Return the (x, y) coordinate for the center point of the cell that contains the specified text.  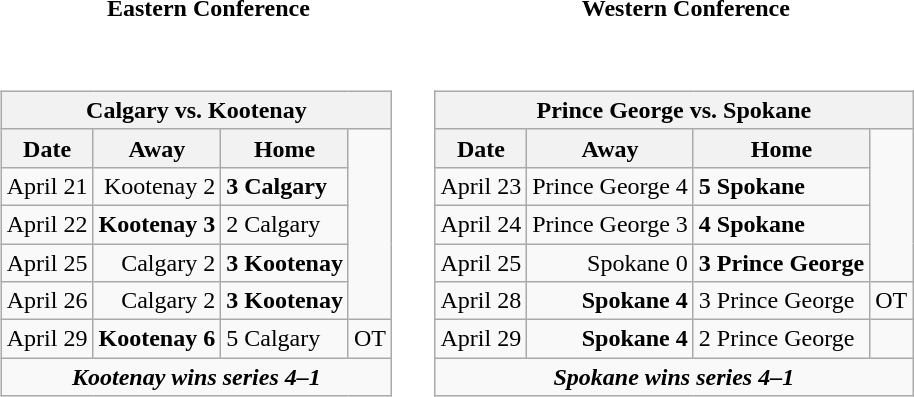
Prince George vs. Spokane (674, 110)
5 Calgary (285, 339)
5 Spokane (781, 186)
April 22 (47, 224)
April 26 (47, 301)
2 Prince George (781, 339)
4 Spokane (781, 224)
April 23 (481, 186)
Kootenay wins series 4–1 (196, 377)
Calgary vs. Kootenay (196, 110)
April 28 (481, 301)
Kootenay 2 (157, 186)
Spokane 0 (610, 263)
3 Calgary (285, 186)
Spokane wins series 4–1 (674, 377)
April 24 (481, 224)
April 21 (47, 186)
2 Calgary (285, 224)
Kootenay 3 (157, 224)
Prince George 3 (610, 224)
Prince George 4 (610, 186)
Kootenay 6 (157, 339)
